Locate the cell with the specified text and output its [X, Y] center coordinate. 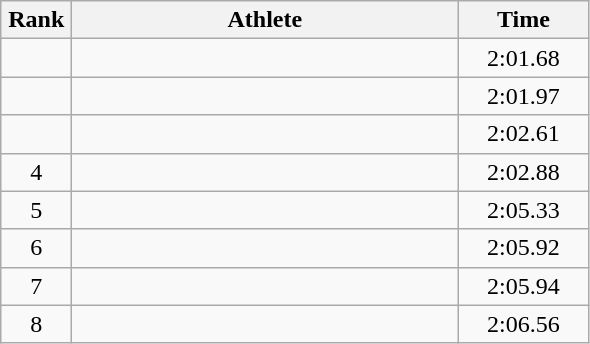
5 [36, 210]
2:05.92 [524, 248]
2:02.88 [524, 172]
Time [524, 20]
Rank [36, 20]
8 [36, 324]
2:06.56 [524, 324]
6 [36, 248]
2:01.97 [524, 96]
2:01.68 [524, 58]
2:05.94 [524, 286]
2:02.61 [524, 134]
2:05.33 [524, 210]
4 [36, 172]
7 [36, 286]
Athlete [265, 20]
